Find where the given text appears and provide that cell's center as [x, y] coordinate. 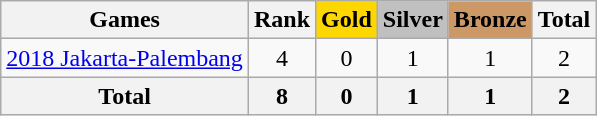
Bronze [490, 20]
2018 Jakarta-Palembang [125, 58]
8 [282, 96]
Games [125, 20]
Gold [347, 20]
4 [282, 58]
Rank [282, 20]
Silver [412, 20]
